Output the [x, y] coordinate of the center of the cell containing the given text.  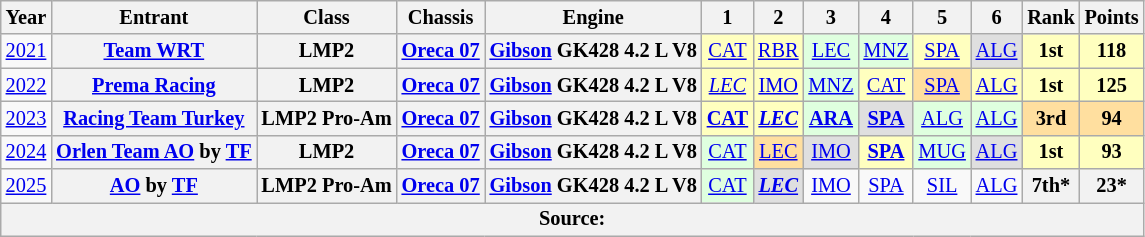
Class [327, 17]
5 [942, 17]
Engine [594, 17]
4 [886, 17]
93 [1112, 152]
7th* [1050, 186]
RBR [778, 51]
2021 [26, 51]
2023 [26, 118]
23* [1112, 186]
2 [778, 17]
ARA [830, 118]
Racing Team Turkey [154, 118]
125 [1112, 85]
2025 [26, 186]
2024 [26, 152]
Rank [1050, 17]
1 [728, 17]
6 [997, 17]
Entrant [154, 17]
MUG [942, 152]
Year [26, 17]
Prema Racing [154, 85]
SIL [942, 186]
Chassis [441, 17]
Source: [572, 219]
Orlen Team AO by TF [154, 152]
118 [1112, 51]
Team WRT [154, 51]
2022 [26, 85]
Points [1112, 17]
3 [830, 17]
94 [1112, 118]
3rd [1050, 118]
AO by TF [154, 186]
